Extract the [X, Y] coordinate from the center of the cell holding the provided text.  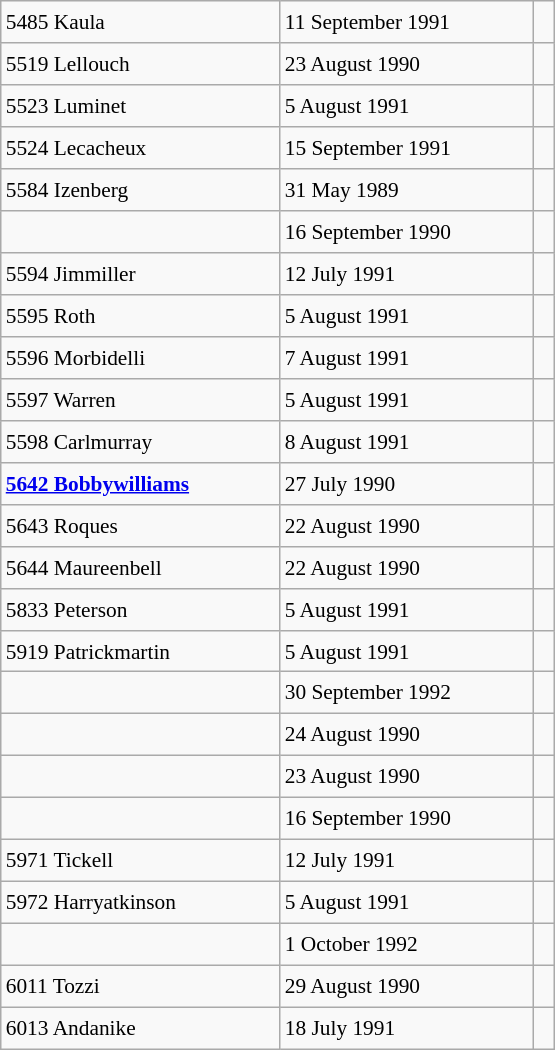
5584 Izenberg [140, 190]
5972 Harryatkinson [140, 903]
5524 Lecacheux [140, 148]
15 September 1991 [407, 148]
5833 Peterson [140, 609]
1 October 1992 [407, 945]
24 August 1990 [407, 735]
7 August 1991 [407, 358]
5596 Morbidelli [140, 358]
8 August 1991 [407, 441]
5971 Tickell [140, 861]
5598 Carlmurray [140, 441]
5644 Maureenbell [140, 567]
5485 Kaula [140, 22]
5597 Warren [140, 399]
27 July 1990 [407, 483]
5519 Lellouch [140, 64]
30 September 1992 [407, 693]
29 August 1990 [407, 986]
18 July 1991 [407, 1028]
6013 Andanike [140, 1028]
11 September 1991 [407, 22]
31 May 1989 [407, 190]
6011 Tozzi [140, 986]
5642 Bobbywilliams [140, 483]
5595 Roth [140, 316]
5919 Patrickmartin [140, 651]
5643 Roques [140, 525]
5594 Jimmiller [140, 274]
5523 Luminet [140, 106]
